Identify which cell holds the provided text, then report its (X, Y) central coordinate. 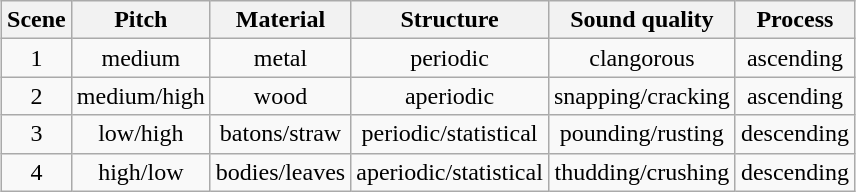
Pitch (140, 20)
periodic (450, 58)
thudding/crushing (642, 172)
clangorous (642, 58)
Scene (37, 20)
low/high (140, 134)
Material (280, 20)
high/low (140, 172)
bodies/leaves (280, 172)
medium (140, 58)
snapping/cracking (642, 96)
periodic/statistical (450, 134)
1 (37, 58)
aperiodic/statistical (450, 172)
aperiodic (450, 96)
4 (37, 172)
wood (280, 96)
Sound quality (642, 20)
Process (794, 20)
Structure (450, 20)
3 (37, 134)
batons/straw (280, 134)
2 (37, 96)
medium/high (140, 96)
pounding/rusting (642, 134)
metal (280, 58)
